Provide the (x, y) coordinate of the cell's center where the given text is located.  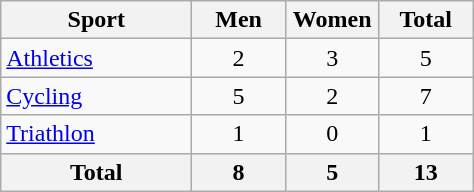
Triathlon (96, 134)
3 (332, 58)
13 (426, 172)
Women (332, 20)
Athletics (96, 58)
Sport (96, 20)
8 (239, 172)
0 (332, 134)
Men (239, 20)
7 (426, 96)
Cycling (96, 96)
